Identify which cell holds the provided text, then report its [X, Y] central coordinate. 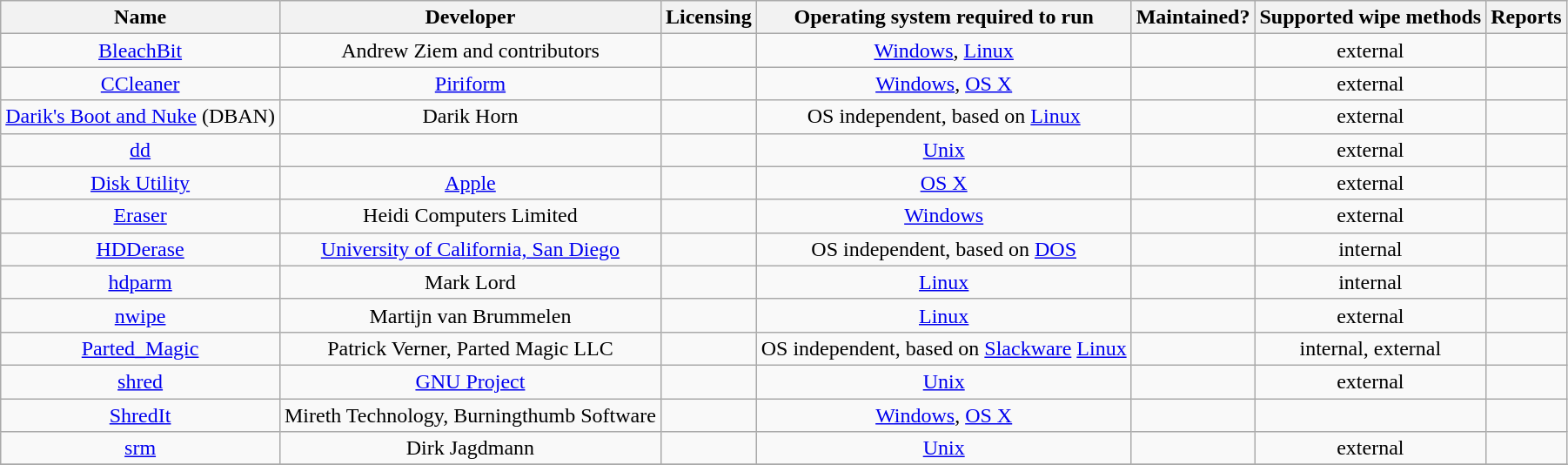
Maintained? [1193, 17]
Windows, Linux [943, 51]
srm [141, 448]
OS independent, based on Linux [943, 117]
OS independent, based on Slackware Linux [943, 348]
Operating system required to run [943, 17]
Darik's Boot and Nuke (DBAN) [141, 117]
HDDerase [141, 249]
Andrew Ziem and contributors [470, 51]
Martijn van Brummelen [470, 315]
Name [141, 17]
Heidi Computers Limited [470, 216]
OS independent, based on DOS [943, 249]
hdparm [141, 282]
University of California, San Diego [470, 249]
CCleaner [141, 84]
ShredIt [141, 415]
Eraser [141, 216]
Licensing [708, 17]
Mark Lord [470, 282]
Reports [1526, 17]
nwipe [141, 315]
GNU Project [470, 381]
shred [141, 381]
Mireth Technology, Burningthumb Software [470, 415]
Developer [470, 17]
Patrick Verner, Parted Magic LLC [470, 348]
dd [141, 150]
BleachBit [141, 51]
internal, external [1370, 348]
Dirk Jagdmann [470, 448]
Darik Horn [470, 117]
Apple [470, 183]
Piriform [470, 84]
Windows [943, 216]
Supported wipe methods [1370, 17]
Disk Utility [141, 183]
Parted_Magic [141, 348]
OS X [943, 183]
